Output the (x, y) coordinate of the center of the cell containing the given text.  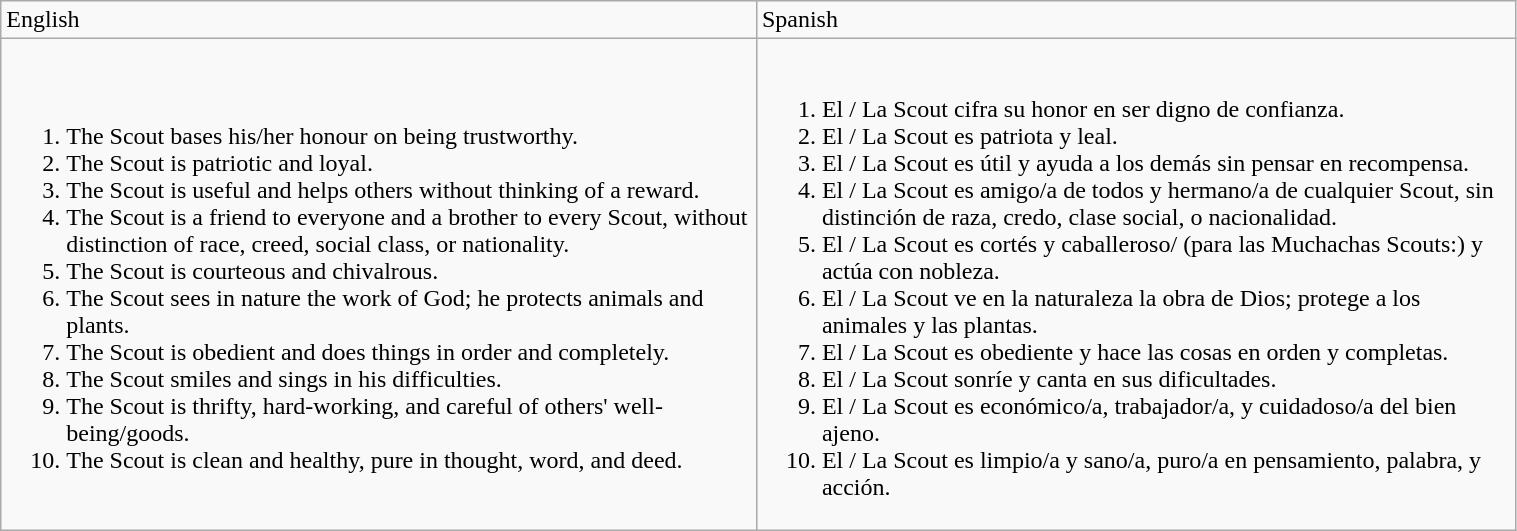
English (379, 20)
Spanish (1136, 20)
